Output the [x, y] coordinate of the center of the cell containing the given text.  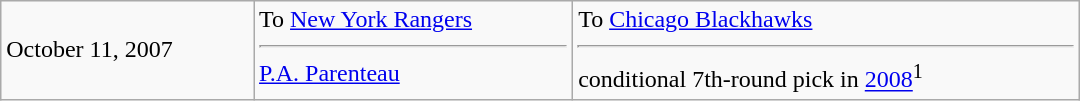
October 11, 2007 [128, 50]
To New York RangersP.A. Parenteau [414, 50]
To Chicago Blackhawksconditional 7th-round pick in 20081 [826, 50]
